Locate the cell with the specified text and output its (x, y) center coordinate. 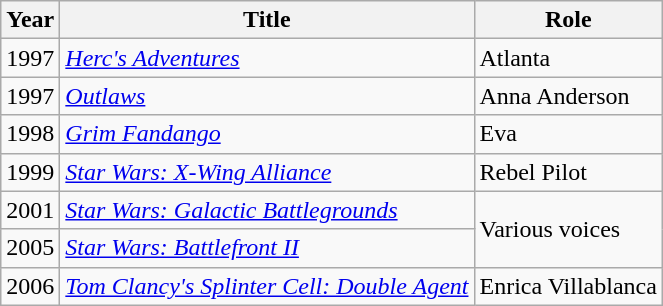
Anna Anderson (568, 96)
Atlanta (568, 58)
Tom Clancy's Splinter Cell: Double Agent (267, 286)
2005 (30, 248)
Star Wars: Battlefront II (267, 248)
1999 (30, 172)
2006 (30, 286)
Title (267, 20)
Star Wars: Galactic Battlegrounds (267, 210)
Eva (568, 134)
Outlaws (267, 96)
Grim Fandango (267, 134)
2001 (30, 210)
Star Wars: X-Wing Alliance (267, 172)
Year (30, 20)
1998 (30, 134)
Enrica Villablanca (568, 286)
Rebel Pilot (568, 172)
Herc's Adventures (267, 58)
Various voices (568, 229)
Role (568, 20)
